Return the (x, y) coordinate for the center point of the cell that contains the specified text.  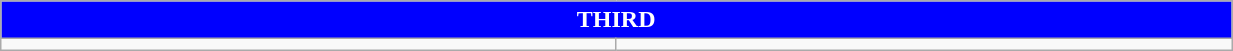
THIRD (616, 20)
